Capture the cell that displays the provided text and extract its [x, y] central coordinate. 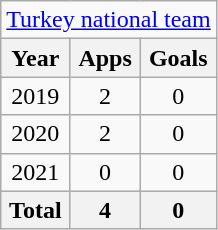
2019 [36, 96]
2021 [36, 172]
Turkey national team [108, 20]
Year [36, 58]
Apps [105, 58]
4 [105, 210]
Total [36, 210]
Goals [178, 58]
2020 [36, 134]
